Identify which cell holds the provided text, then report its (x, y) central coordinate. 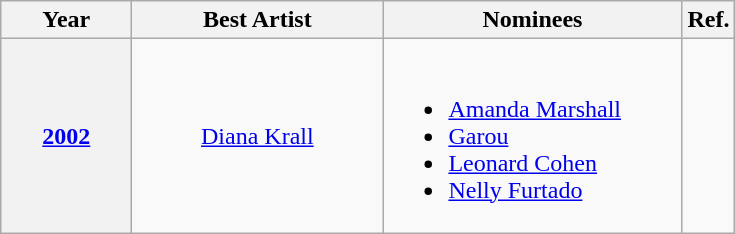
Amanda MarshallGarouLeonard CohenNelly Furtado (532, 136)
Year (66, 20)
Diana Krall (258, 136)
Ref. (708, 20)
Nominees (532, 20)
2002 (66, 136)
Best Artist (258, 20)
